From the cell containing the given text, extract its center point as (x, y) coordinate. 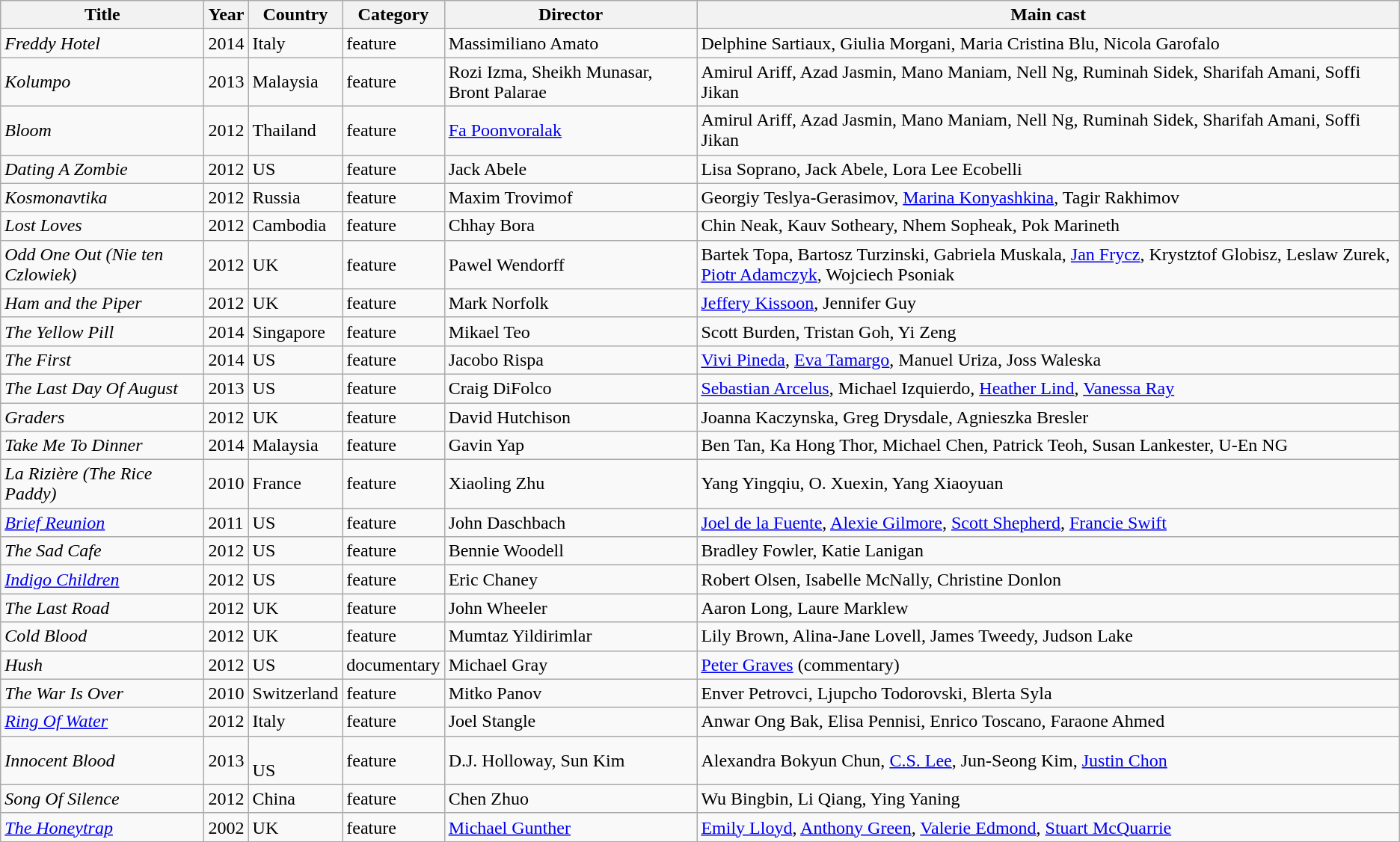
Singapore (295, 331)
2011 (226, 523)
Jeffery Kissoon, Jennifer Guy (1049, 303)
Category (393, 15)
Kosmonavtika (102, 197)
Delphine Sartiaux, Giulia Morgani, Maria Cristina Blu, Nicola Garofalo (1049, 43)
Bartek Topa, Bartosz Turzinski, Gabriela Muskala, Jan Frycz, Krystztof Globisz, Leslaw Zurek, Piotr Adamczyk, Wojciech Psoniak (1049, 265)
Joel Stangle (571, 722)
Michael Gunther (571, 827)
Wu Bingbin, Li Qiang, Ying Yaning (1049, 799)
Vivi Pineda, Eva Tamargo, Manuel Uriza, Joss Waleska (1049, 360)
Joanna Kaczynska, Greg Drysdale, Agnieszka Bresler (1049, 417)
Michael Gray (571, 665)
Innocent Blood (102, 760)
Russia (295, 197)
Year (226, 15)
Pawel Wendorff (571, 265)
Emily Lloyd, Anthony Green, Valerie Edmond, Stuart McQuarrie (1049, 827)
Bloom (102, 130)
Fa Poonvoralak (571, 130)
Thailand (295, 130)
John Wheeler (571, 608)
Dating A Zombie (102, 169)
Ring Of Water (102, 722)
Graders (102, 417)
Bradley Fowler, Katie Lanigan (1049, 551)
Director (571, 15)
The Last Day Of August (102, 388)
Ham and the Piper (102, 303)
Chen Zhuo (571, 799)
France (295, 485)
Freddy Hotel (102, 43)
Mumtaz Yildirimlar (571, 636)
Chhay Bora (571, 226)
Sebastian Arcelus, Michael Izquierdo, Heather Lind, Vanessa Ray (1049, 388)
The Yellow Pill (102, 331)
The Last Road (102, 608)
The Honeytrap (102, 827)
Massimiliano Amato (571, 43)
David Hutchison (571, 417)
Eric Chaney (571, 580)
Peter Graves (commentary) (1049, 665)
documentary (393, 665)
Brief Reunion (102, 523)
Jack Abele (571, 169)
Mitko Panov (571, 693)
Joel de la Fuente, Alexie Gilmore, Scott Shepherd, Francie Swift (1049, 523)
Country (295, 15)
Maxim Trovimof (571, 197)
Lisa Soprano, Jack Abele, Lora Lee Ecobelli (1049, 169)
Anwar Ong Bak, Elisa Pennisi, Enrico Toscano, Faraone Ahmed (1049, 722)
Mark Norfolk (571, 303)
Robert Olsen, Isabelle McNally, Christine Donlon (1049, 580)
Jacobo Rispa (571, 360)
Rozi Izma, Sheikh Munasar, Bront Palarae (571, 82)
Title (102, 15)
The First (102, 360)
Switzerland (295, 693)
Xiaoling Zhu (571, 485)
Indigo Children (102, 580)
Take Me To Dinner (102, 446)
Odd One Out (Nie ten Czlowiek) (102, 265)
Yang Yingqiu, O. Xuexin, Yang Xiaoyuan (1049, 485)
John Daschbach (571, 523)
Bennie Woodell (571, 551)
Chin Neak, Kauv Sotheary, Nhem Sopheak, Pok Marineth (1049, 226)
Alexandra Bokyun Chun, C.S. Lee, Jun-Seong Kim, Justin Chon (1049, 760)
Scott Burden, Tristan Goh, Yi Zeng (1049, 331)
Craig DiFolco (571, 388)
D.J. Holloway, Sun Kim (571, 760)
Hush (102, 665)
Cambodia (295, 226)
Aaron Long, Laure Marklew (1049, 608)
Georgiy Teslya-Gerasimov, Marina Konyashkina, Tagir Rakhimov (1049, 197)
2002 (226, 827)
Lost Loves (102, 226)
The War Is Over (102, 693)
Mikael Teo (571, 331)
Song Of Silence (102, 799)
China (295, 799)
Cold Blood (102, 636)
La Rizière (The Rice Paddy) (102, 485)
Main cast (1049, 15)
Gavin Yap (571, 446)
Ben Tan, Ka Hong Thor, Michael Chen, Patrick Teoh, Susan Lankester, U-En NG (1049, 446)
Kolumpo (102, 82)
Lily Brown, Alina-Jane Lovell, James Tweedy, Judson Lake (1049, 636)
Enver Petrovci, Ljupcho Todorovski, Blerta Syla (1049, 693)
The Sad Cafe (102, 551)
